Determine the [x, y] coordinate at the center of the cell enclosing the given text.  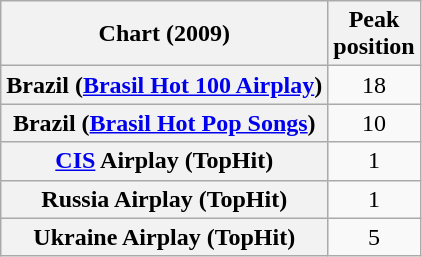
Brazil (Brasil Hot Pop Songs) [164, 123]
Peakposition [374, 34]
Ukraine Airplay (TopHit) [164, 237]
10 [374, 123]
18 [374, 85]
Russia Airplay (TopHit) [164, 199]
CIS Airplay (TopHit) [164, 161]
Brazil (Brasil Hot 100 Airplay) [164, 85]
5 [374, 237]
Chart (2009) [164, 34]
